Pinpoint the cell where the given text exists, returning its [X, Y] midpoint coordinate. 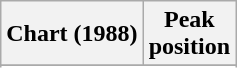
Chart (1988) [72, 34]
Peakposition [189, 34]
